Determine the [x, y] coordinate at the center of the cell enclosing the given text.  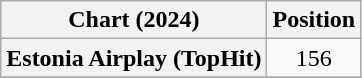
Position [314, 20]
Chart (2024) [134, 20]
Estonia Airplay (TopHit) [134, 58]
156 [314, 58]
